Pinpoint the cell where the given text exists, returning its [x, y] midpoint coordinate. 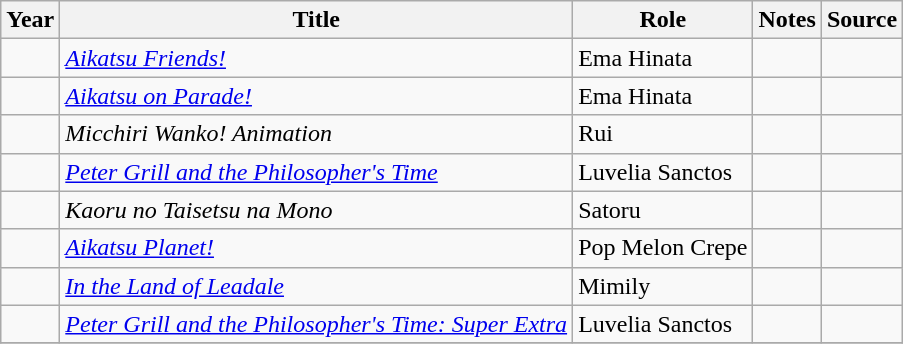
Pop Melon Crepe [663, 248]
Aikatsu on Parade! [316, 96]
Rui [663, 134]
Aikatsu Planet! [316, 248]
Peter Grill and the Philosopher's Time: Super Extra [316, 324]
Source [862, 20]
Mimily [663, 286]
Peter Grill and the Philosopher's Time [316, 172]
Satoru [663, 210]
Micchiri Wanko! Animation [316, 134]
Kaoru no Taisetsu na Mono [316, 210]
Notes [787, 20]
In the Land of Leadale [316, 286]
Role [663, 20]
Aikatsu Friends! [316, 58]
Year [30, 20]
Title [316, 20]
